Return (x, y) of the center of cell containing provided text 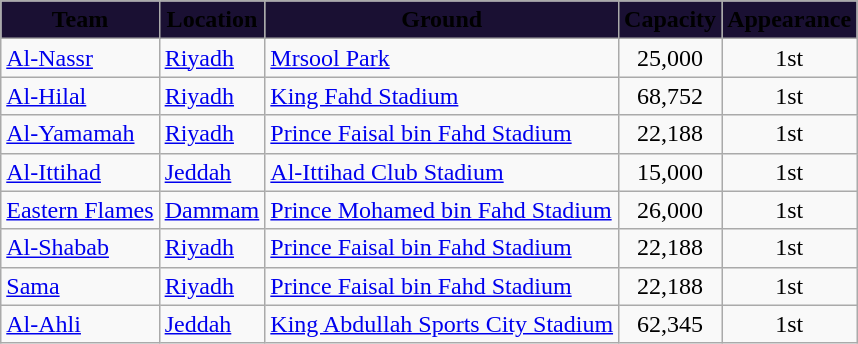
Eastern Flames (80, 210)
Al-Hilal (80, 96)
King Fahd Stadium (442, 96)
Al-Ittihad (80, 172)
Dammam (212, 210)
26,000 (670, 210)
Appearance (790, 20)
68,752 (670, 96)
Sama (80, 286)
62,345 (670, 324)
25,000 (670, 58)
Al-Shabab (80, 248)
15,000 (670, 172)
Prince Mohamed bin Fahd Stadium (442, 210)
King Abdullah Sports City Stadium (442, 324)
Al-Ahli (80, 324)
Mrsool Park (442, 58)
Al-Ittihad Club Stadium (442, 172)
Location (212, 20)
Al-Yamamah (80, 134)
Al-Nassr (80, 58)
Ground (442, 20)
Capacity (670, 20)
Team (80, 20)
